Pinpoint the cell where the given text exists, returning its (x, y) midpoint coordinate. 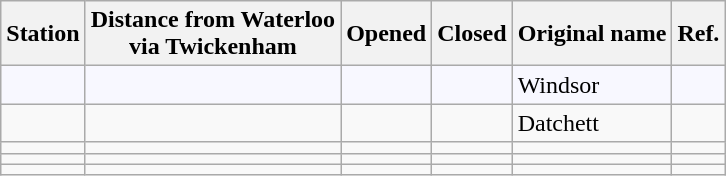
Windsor (592, 85)
Ref. (698, 34)
Datchett (592, 123)
Station (43, 34)
Closed (472, 34)
Original name (592, 34)
Opened (386, 34)
Distance from Waterloo via Twickenham (212, 34)
